Capture the cell that displays the provided text and extract its (X, Y) central coordinate. 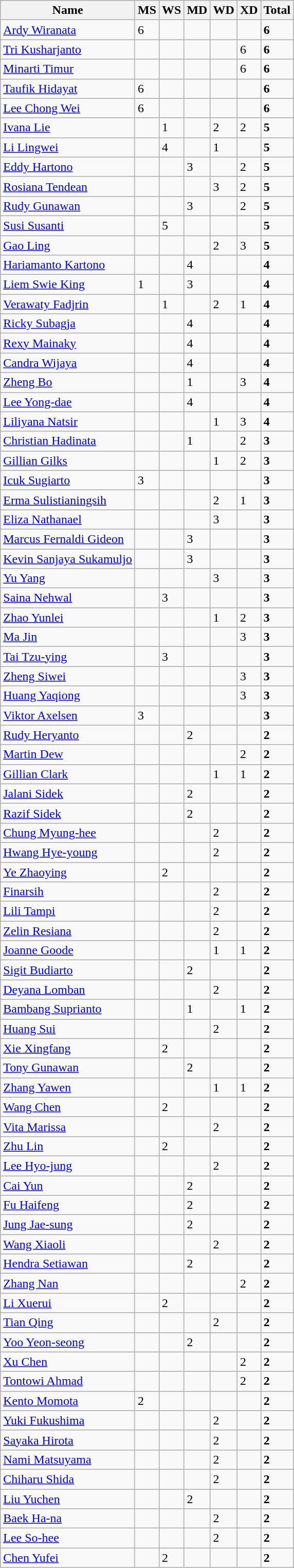
Chen Yufei (68, 1558)
Li Lingwei (68, 147)
Zhu Lin (68, 1146)
Ivana Lie (68, 128)
Candra Wijaya (68, 363)
Zhao Yunlei (68, 618)
Sayaka Hirota (68, 1440)
Rudy Gunawan (68, 206)
Zheng Siwei (68, 676)
XD (249, 10)
Icuk Sugiarto (68, 480)
Cai Yun (68, 1185)
Jalani Sidek (68, 794)
Tai Tzu-ying (68, 657)
Li Xuerui (68, 1303)
Tri Kusharjanto (68, 49)
Tian Qing (68, 1323)
Zelin Resiana (68, 931)
Nami Matsuyama (68, 1459)
Xie Xingfang (68, 1048)
Finarsih (68, 892)
Razif Sidek (68, 813)
Lee Chong Wei (68, 108)
Fu Haifeng (68, 1205)
Liliyana Natsir (68, 421)
Lili Tampi (68, 911)
Vita Marissa (68, 1126)
Yoo Yeon-seong (68, 1342)
Eliza Nathanael (68, 519)
MS (147, 10)
Saina Nehwal (68, 598)
Sigit Budiarto (68, 970)
Yu Yang (68, 578)
Christian Hadinata (68, 441)
Deyana Lomban (68, 990)
Rosiana Tendean (68, 186)
Taufik Hidayat (68, 89)
Viktor Axelsen (68, 715)
Chiharu Shida (68, 1479)
Wang Chen (68, 1107)
Hariamanto Kartono (68, 265)
Erma Sulistianingsih (68, 500)
Jung Jae-sung (68, 1225)
Hwang Hye-young (68, 852)
Total (277, 10)
Liu Yuchen (68, 1499)
Ardy Wiranata (68, 30)
Hendra Setiawan (68, 1264)
Ma Jin (68, 637)
Kevin Sanjaya Sukamuljo (68, 558)
Marcus Fernaldi Gideon (68, 539)
Chung Myung-hee (68, 833)
Gillian Gilks (68, 461)
Tontowi Ahmad (68, 1381)
Zhang Nan (68, 1283)
Verawaty Fadjrin (68, 304)
Baek Ha-na (68, 1519)
Zheng Bo (68, 382)
Eddy Hartono (68, 167)
Huang Sui (68, 1029)
Gillian Clark (68, 774)
Yuki Fukushima (68, 1420)
Tony Gunawan (68, 1068)
Huang Yaqiong (68, 696)
Gao Ling (68, 245)
Bambang Suprianto (68, 1009)
Lee Yong-dae (68, 402)
Ricky Subagja (68, 324)
Ye Zhaoying (68, 872)
Minarti Timur (68, 69)
Kento Momota (68, 1401)
Susi Susanti (68, 225)
Xu Chen (68, 1362)
Lee So-hee (68, 1538)
WD (224, 10)
WS (172, 10)
Wang Xiaoli (68, 1244)
Liem Swie King (68, 285)
MD (197, 10)
Rudy Heryanto (68, 735)
Zhang Yawen (68, 1087)
Joanne Goode (68, 950)
Lee Hyo-jung (68, 1166)
Martin Dew (68, 754)
Rexy Mainaky (68, 343)
Name (68, 10)
